For the text-containing cell, return its midpoint in [X, Y] coordinate format. 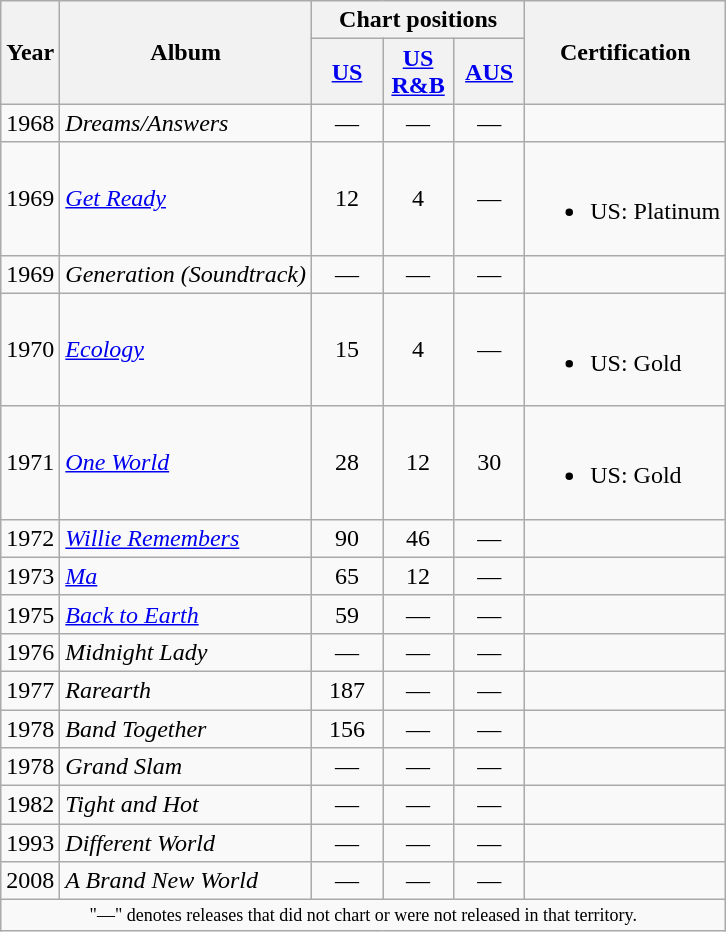
Year [30, 52]
1971 [30, 462]
Tight and Hot [186, 805]
Ecology [186, 350]
Different World [186, 843]
Generation (Soundtrack) [186, 274]
Band Together [186, 729]
Album [186, 52]
Ma [186, 576]
1972 [30, 538]
Certification [626, 52]
Get Ready [186, 198]
1968 [30, 123]
1977 [30, 690]
A Brand New World [186, 881]
Back to Earth [186, 614]
15 [346, 350]
AUS [490, 72]
Midnight Lady [186, 652]
1973 [30, 576]
2008 [30, 881]
1970 [30, 350]
Grand Slam [186, 767]
Rarearth [186, 690]
Chart positions [418, 20]
156 [346, 729]
Dreams/Answers [186, 123]
US [346, 72]
187 [346, 690]
1975 [30, 614]
90 [346, 538]
Willie Remembers [186, 538]
"—" denotes releases that did not chart or were not released in that territory. [364, 916]
1993 [30, 843]
1982 [30, 805]
28 [346, 462]
One World [186, 462]
59 [346, 614]
46 [418, 538]
US R&B [418, 72]
1976 [30, 652]
65 [346, 576]
30 [490, 462]
US: Platinum [626, 198]
